Determine the [x, y] coordinate at the center of the cell enclosing the given text.  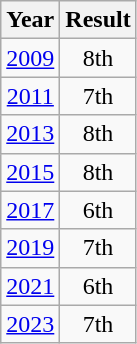
Result [98, 20]
2023 [30, 324]
2013 [30, 134]
2011 [30, 96]
2021 [30, 286]
2015 [30, 172]
Year [30, 20]
2017 [30, 210]
2019 [30, 248]
2009 [30, 58]
